Return [X, Y] of the center of cell containing provided text 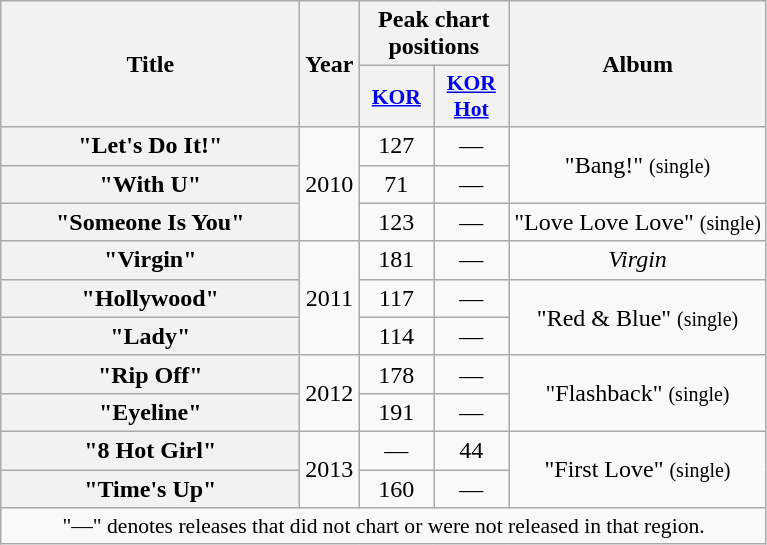
Album [638, 64]
"Rip Off" [150, 374]
"Bang!" (single) [638, 165]
178 [396, 374]
"Red & Blue" (single) [638, 317]
2010 [330, 184]
160 [396, 489]
Virgin [638, 260]
"With U" [150, 184]
"Love Love Love" (single) [638, 222]
127 [396, 146]
"Flashback" (single) [638, 393]
2011 [330, 298]
KOR Hot [472, 96]
191 [396, 412]
181 [396, 260]
123 [396, 222]
71 [396, 184]
44 [472, 450]
"Lady" [150, 336]
Title [150, 64]
"First Love" (single) [638, 469]
"—" denotes releases that did not chart or were not released in that region. [384, 526]
Year [330, 64]
"Time's Up" [150, 489]
"Someone Is You" [150, 222]
114 [396, 336]
KOR [396, 96]
Peak chart positions [434, 34]
2012 [330, 393]
"Hollywood" [150, 298]
2013 [330, 469]
"Let's Do It!" [150, 146]
117 [396, 298]
"Eyeline" [150, 412]
"8 Hot Girl" [150, 450]
"Virgin" [150, 260]
